Detect which cell encompasses the target text, then output its [X, Y] center coordinate. 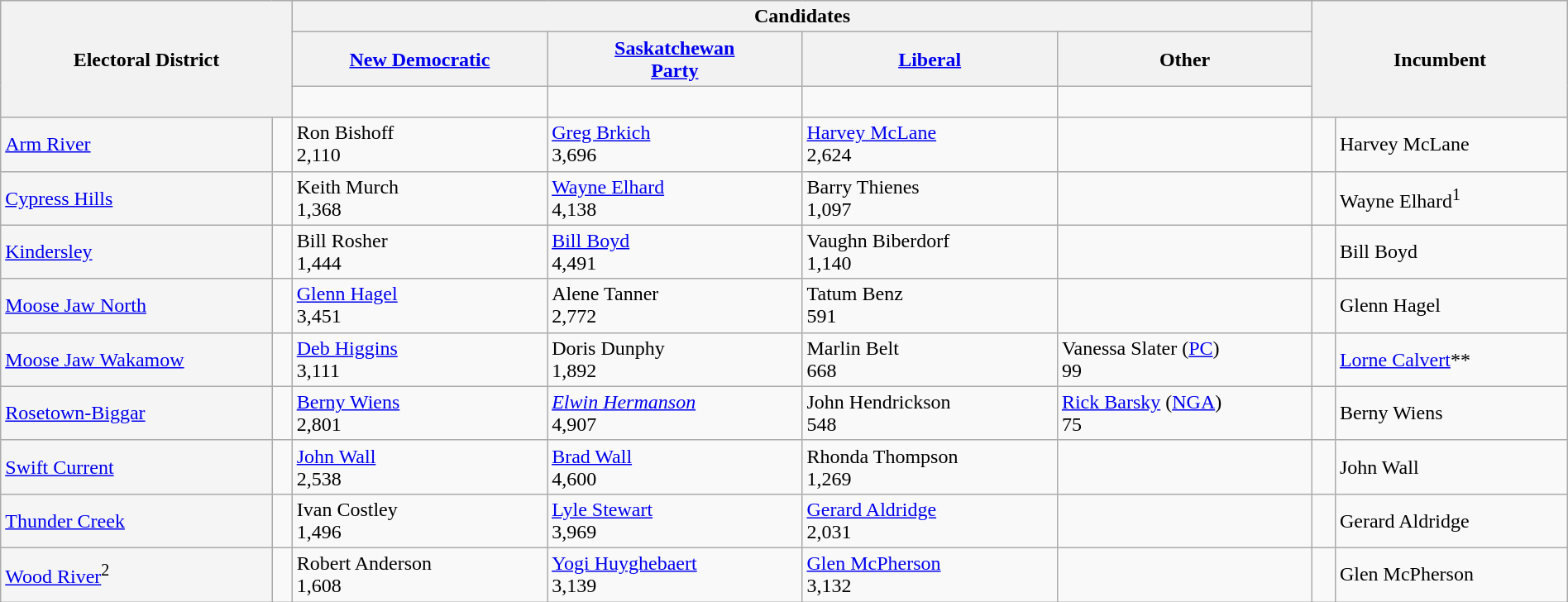
Yogi Huyghebaert3,139 [675, 574]
Glen McPherson3,132 [930, 574]
Wayne Elhard1 [1451, 198]
Gerard Aldridge [1451, 521]
Wayne Elhard4,138 [675, 198]
SaskatchewanParty [675, 60]
Wood River2 [136, 574]
New Democratic [419, 60]
John Hendrickson548 [930, 413]
Vaughn Biberdorf1,140 [930, 251]
Liberal [930, 60]
Marlin Belt668 [930, 359]
Lyle Stewart3,969 [675, 521]
Elwin Hermanson4,907 [675, 413]
Moose Jaw Wakamow [136, 359]
Candidates [802, 17]
John Wall2,538 [419, 466]
Bill Boyd4,491 [675, 251]
Lorne Calvert** [1451, 359]
Keith Murch1,368 [419, 198]
Swift Current [136, 466]
Electoral District [146, 60]
Glenn Hagel3,451 [419, 306]
Berny Wiens2,801 [419, 413]
Alene Tanner2,772 [675, 306]
Incumbent [1440, 60]
Bill Boyd [1451, 251]
Glen McPherson [1451, 574]
Barry Thienes1,097 [930, 198]
Thunder Creek [136, 521]
Rhonda Thompson1,269 [930, 466]
Glenn Hagel [1451, 306]
Robert Anderson1,608 [419, 574]
Berny Wiens [1451, 413]
Harvey McLane [1451, 144]
Rosetown-Biggar [136, 413]
Bill Rosher1,444 [419, 251]
Kindersley [136, 251]
Moose Jaw North [136, 306]
Rick Barsky (NGA)75 [1184, 413]
Cypress Hills [136, 198]
Harvey McLane2,624 [930, 144]
Deb Higgins3,111 [419, 359]
Ivan Costley1,496 [419, 521]
Gerard Aldridge2,031 [930, 521]
Greg Brkich3,696 [675, 144]
Ron Bishoff2,110 [419, 144]
Tatum Benz591 [930, 306]
John Wall [1451, 466]
Brad Wall4,600 [675, 466]
Vanessa Slater (PC)99 [1184, 359]
Other [1184, 60]
Doris Dunphy1,892 [675, 359]
Arm River [136, 144]
